Capture the cell that displays the provided text and extract its [X, Y] central coordinate. 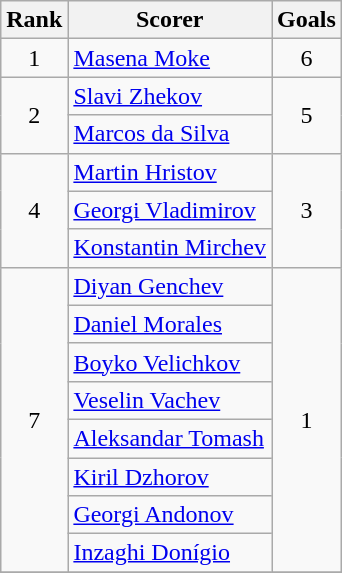
Diyan Genchev [170, 286]
Martin Hristov [170, 172]
Inzaghi Donígio [170, 553]
Marcos da Silva [170, 134]
7 [34, 419]
6 [307, 58]
Boyko Velichkov [170, 362]
Veselin Vachev [170, 400]
Aleksandar Tomash [170, 438]
Kiril Dzhorov [170, 477]
5 [307, 115]
Georgi Vladimirov [170, 210]
Georgi Andonov [170, 515]
Goals [307, 20]
Slavi Zhekov [170, 96]
2 [34, 115]
Scorer [170, 20]
Rank [34, 20]
Daniel Morales [170, 324]
Masena Moke [170, 58]
3 [307, 210]
Konstantin Mirchev [170, 248]
4 [34, 210]
